For the text-containing cell, return its midpoint in [X, Y] coordinate format. 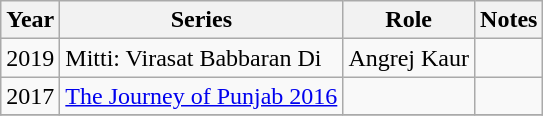
Role [409, 20]
Notes [509, 20]
2017 [30, 96]
Mitti: Virasat Babbaran Di [202, 58]
Series [202, 20]
2019 [30, 58]
The Journey of Punjab 2016 [202, 96]
Year [30, 20]
Angrej Kaur [409, 58]
